Output the [x, y] coordinate of the center of the cell containing the given text.  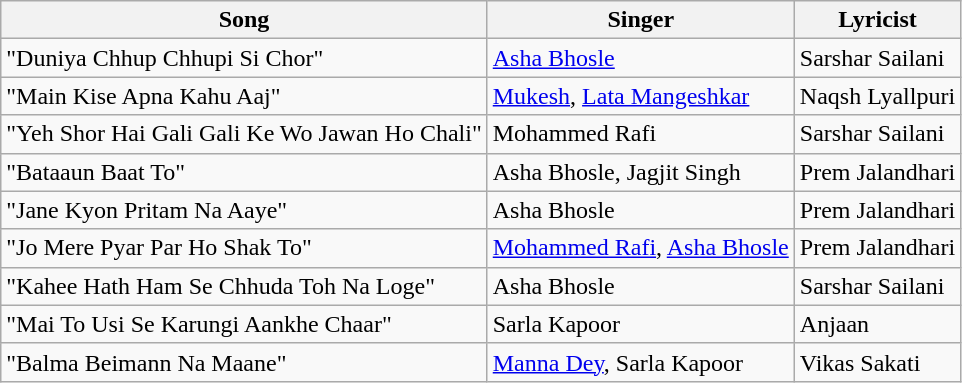
"Balma Beimann Na Maane" [244, 362]
"Jane Kyon Pritam Na Aaye" [244, 210]
Asha Bhosle, Jagjit Singh [640, 172]
"Duniya Chhup Chhupi Si Chor" [244, 58]
"Kahee Hath Ham Se Chhuda Toh Na Loge" [244, 286]
Vikas Sakati [877, 362]
"Mai To Usi Se Karungi Aankhe Chaar" [244, 324]
Lyricist [877, 20]
Singer [640, 20]
"Main Kise Apna Kahu Aaj" [244, 96]
Anjaan [877, 324]
"Yeh Shor Hai Gali Gali Ke Wo Jawan Ho Chali" [244, 134]
Naqsh Lyallpuri [877, 96]
"Jo Mere Pyar Par Ho Shak To" [244, 248]
Manna Dey, Sarla Kapoor [640, 362]
"Bataaun Baat To" [244, 172]
Mohammed Rafi, Asha Bhosle [640, 248]
Song [244, 20]
Sarla Kapoor [640, 324]
Mohammed Rafi [640, 134]
Mukesh, Lata Mangeshkar [640, 96]
